Locate the cell with the specified text and output its [x, y] center coordinate. 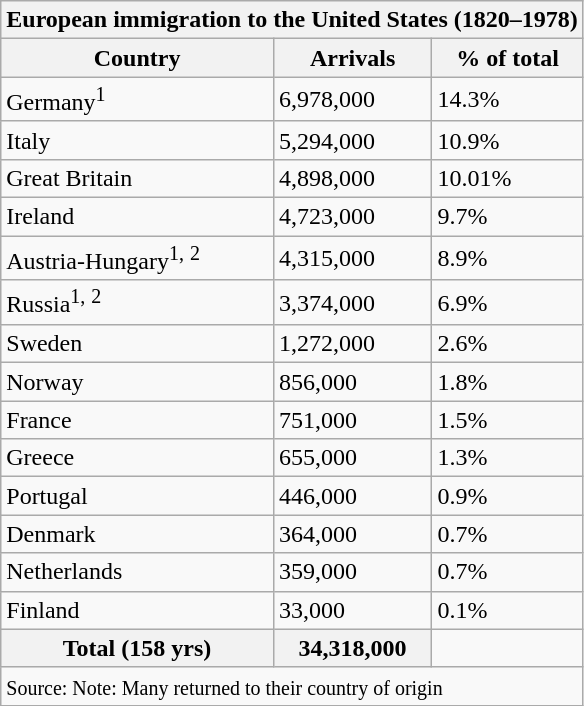
6.9% [508, 302]
0.9% [508, 496]
% of total [508, 58]
3,374,000 [352, 302]
Germany1 [138, 100]
4,315,000 [352, 258]
9.7% [508, 217]
France [138, 420]
Italy [138, 140]
Norway [138, 382]
2.6% [508, 344]
European immigration to the United States (1820–1978) [292, 20]
1.5% [508, 420]
751,000 [352, 420]
1.8% [508, 382]
8.9% [508, 258]
Great Britain [138, 178]
Austria-Hungary1, 2 [138, 258]
Greece [138, 458]
Sweden [138, 344]
10.01% [508, 178]
Russia1, 2 [138, 302]
4,723,000 [352, 217]
1,272,000 [352, 344]
359,000 [352, 572]
Denmark [138, 534]
Source: Note: Many returned to their country of origin [292, 686]
10.9% [508, 140]
446,000 [352, 496]
Finland [138, 610]
Ireland [138, 217]
Portugal [138, 496]
1.3% [508, 458]
14.3% [508, 100]
5,294,000 [352, 140]
Total (158 yrs) [138, 648]
6,978,000 [352, 100]
34,318,000 [352, 648]
Arrivals [352, 58]
33,000 [352, 610]
364,000 [352, 534]
Netherlands [138, 572]
Country [138, 58]
4,898,000 [352, 178]
856,000 [352, 382]
655,000 [352, 458]
0.1% [508, 610]
